Extract the [x, y] coordinate from the center of the cell holding the provided text.  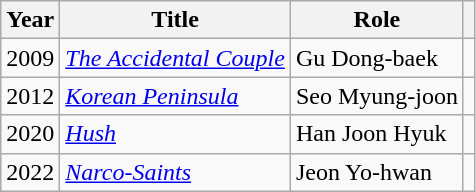
Seo Myung-joon [376, 96]
Year [30, 20]
Title [176, 20]
2020 [30, 134]
Role [376, 20]
Gu Dong-baek [376, 58]
Jeon Yo-hwan [376, 172]
Hush [176, 134]
2012 [30, 96]
2009 [30, 58]
Korean Peninsula [176, 96]
Han Joon Hyuk [376, 134]
2022 [30, 172]
The Accidental Couple [176, 58]
Narco-Saints [176, 172]
